Determine the [X, Y] coordinate at the center of the cell enclosing the given text.  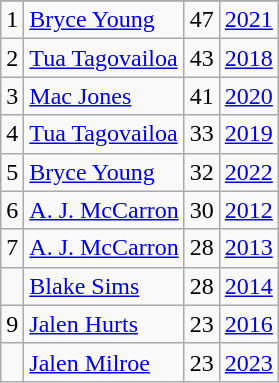
47 [202, 20]
1 [12, 20]
30 [202, 210]
2 [12, 58]
2014 [248, 286]
Mac Jones [104, 96]
5 [12, 172]
Blake Sims [104, 286]
Jalen Milroe [104, 362]
2020 [248, 96]
2021 [248, 20]
2013 [248, 248]
7 [12, 248]
41 [202, 96]
2018 [248, 58]
32 [202, 172]
9 [12, 324]
2016 [248, 324]
2023 [248, 362]
2019 [248, 134]
3 [12, 96]
43 [202, 58]
2012 [248, 210]
4 [12, 134]
2022 [248, 172]
33 [202, 134]
6 [12, 210]
Jalen Hurts [104, 324]
